Search for the cell housing the specified text and yield its (x, y) center coordinate. 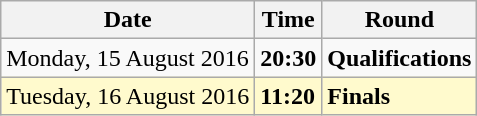
11:20 (288, 96)
20:30 (288, 58)
Qualifications (400, 58)
Monday, 15 August 2016 (128, 58)
Finals (400, 96)
Date (128, 20)
Round (400, 20)
Time (288, 20)
Tuesday, 16 August 2016 (128, 96)
